Return the [X, Y] coordinate for the center point of the cell that contains the specified text.  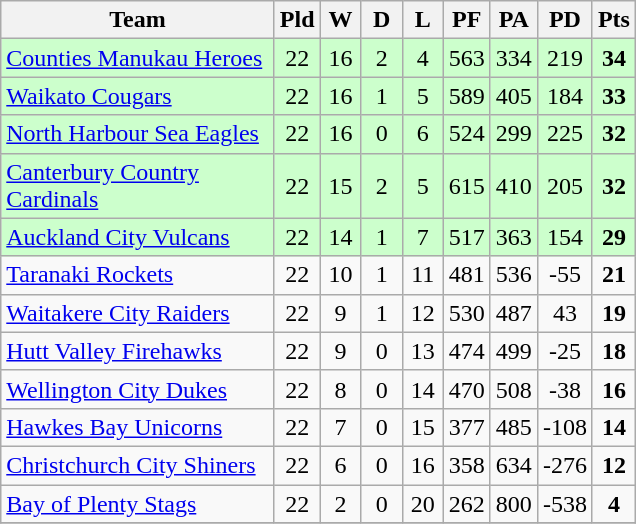
358 [466, 465]
508 [514, 389]
Pts [614, 20]
10 [340, 275]
-38 [564, 389]
589 [466, 96]
Auckland City Vulcans [138, 237]
481 [466, 275]
21 [614, 275]
D [382, 20]
PD [564, 20]
470 [466, 389]
W [340, 20]
13 [422, 351]
19 [614, 313]
29 [614, 237]
262 [466, 503]
410 [514, 186]
Waitakere City Raiders [138, 313]
Hutt Valley Firehawks [138, 351]
Pld [297, 20]
615 [466, 186]
11 [422, 275]
43 [564, 313]
485 [514, 427]
205 [564, 186]
299 [514, 134]
Canterbury Country Cardinals [138, 186]
L [422, 20]
18 [614, 351]
800 [514, 503]
34 [614, 58]
Wellington City Dukes [138, 389]
North Harbour Sea Eagles [138, 134]
474 [466, 351]
524 [466, 134]
184 [564, 96]
517 [466, 237]
499 [514, 351]
-55 [564, 275]
-25 [564, 351]
536 [514, 275]
PA [514, 20]
Counties Manukau Heroes [138, 58]
8 [340, 389]
Hawkes Bay Unicorns [138, 427]
Christchurch City Shiners [138, 465]
225 [564, 134]
363 [514, 237]
563 [466, 58]
Waikato Cougars [138, 96]
487 [514, 313]
530 [466, 313]
20 [422, 503]
405 [514, 96]
634 [514, 465]
334 [514, 58]
Bay of Plenty Stags [138, 503]
219 [564, 58]
-276 [564, 465]
-108 [564, 427]
377 [466, 427]
Taranaki Rockets [138, 275]
PF [466, 20]
154 [564, 237]
33 [614, 96]
-538 [564, 503]
Team [138, 20]
